Capture the cell that displays the provided text and extract its [x, y] central coordinate. 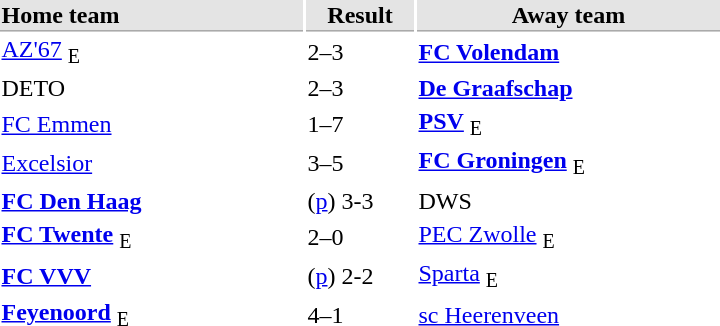
(p) 2-2 [360, 276]
(p) 3-3 [360, 200]
FC VVV [152, 276]
Excelsior [152, 164]
FC Den Haag [152, 200]
Away team [568, 16]
PSV E [568, 125]
Home team [152, 16]
FC Groningen E [568, 164]
FC Twente E [152, 236]
DETO [152, 89]
DWS [568, 200]
De Graafschap [568, 89]
1–7 [360, 125]
3–5 [360, 164]
FC Emmen [152, 125]
2–0 [360, 236]
Result [360, 16]
Sparta E [568, 276]
PEC Zwolle E [568, 236]
FC Volendam [568, 52]
AZ'67 E [152, 52]
